For the text-containing cell, return its midpoint in [X, Y] coordinate format. 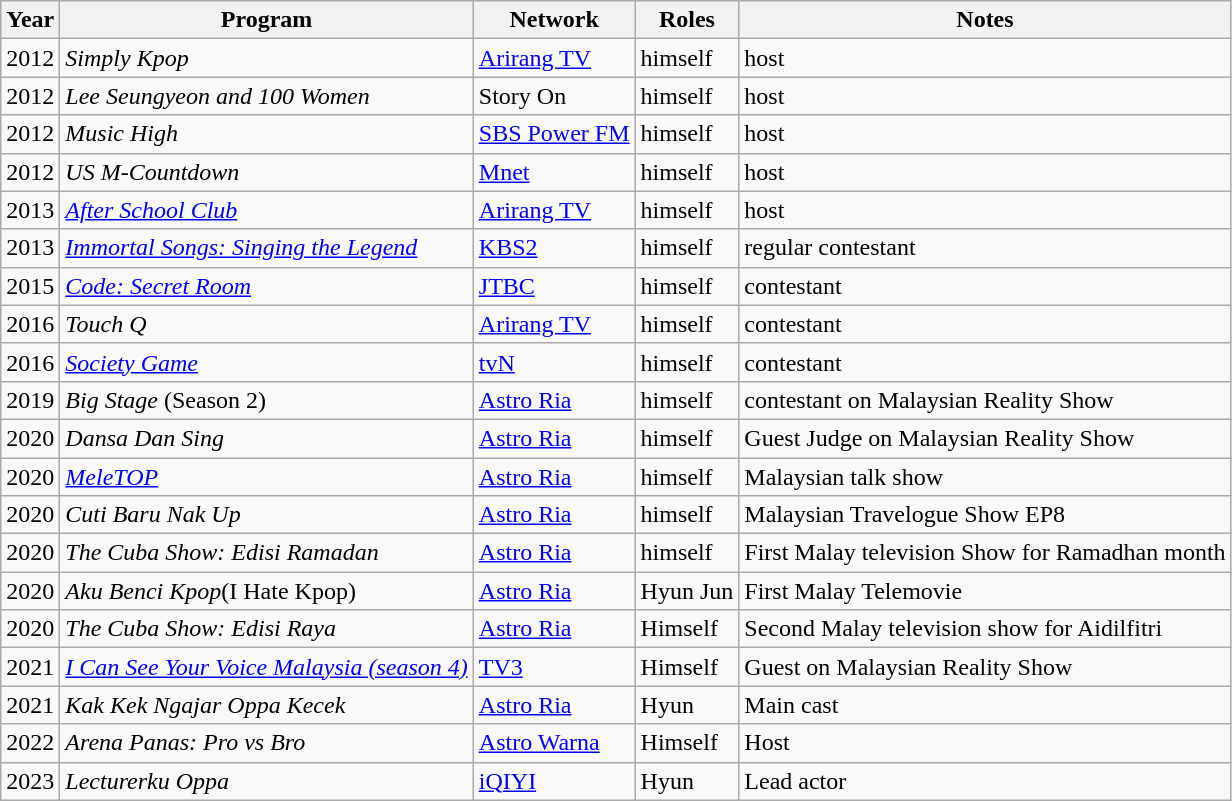
2023 [30, 781]
2019 [30, 400]
Malaysian talk show [985, 477]
After School Club [266, 210]
Lead actor [985, 781]
US M-Countdown [266, 172]
Hyun Jun [687, 591]
Arena Panas: Pro vs Bro [266, 743]
Program [266, 20]
Society Game [266, 362]
Simply Kpop [266, 58]
Lee Seungyeon and 100 Women [266, 96]
Dansa Dan Sing [266, 438]
I Can See Your Voice Malaysia (season 4) [266, 667]
SBS Power FM [554, 134]
MeleTOP [266, 477]
Lecturerku Oppa [266, 781]
Story On [554, 96]
First Malay Telemovie [985, 591]
Cuti Baru Nak Up [266, 515]
Year [30, 20]
Touch Q [266, 324]
The Cuba Show: Edisi Ramadan [266, 553]
Aku Benci Kpop(I Hate Kpop) [266, 591]
Roles [687, 20]
Notes [985, 20]
Guest on Malaysian Reality Show [985, 667]
regular contestant [985, 248]
KBS2 [554, 248]
Music High [266, 134]
Kak Kek Ngajar Oppa Kecek [266, 705]
Immortal Songs: Singing the Legend [266, 248]
Second Malay television show for Aidilfitri [985, 629]
Network [554, 20]
First Malay television Show for Ramadhan month [985, 553]
JTBC [554, 286]
Host [985, 743]
Malaysian Travelogue Show EP8 [985, 515]
Mnet [554, 172]
2015 [30, 286]
tvN [554, 362]
2022 [30, 743]
The Cuba Show: Edisi Raya [266, 629]
TV3 [554, 667]
Code: Secret Room [266, 286]
Astro Warna [554, 743]
Guest Judge on Malaysian Reality Show [985, 438]
contestant on Malaysian Reality Show [985, 400]
Main cast [985, 705]
iQIYI [554, 781]
Big Stage (Season 2) [266, 400]
